Locate the cell with the specified text and output its (x, y) center coordinate. 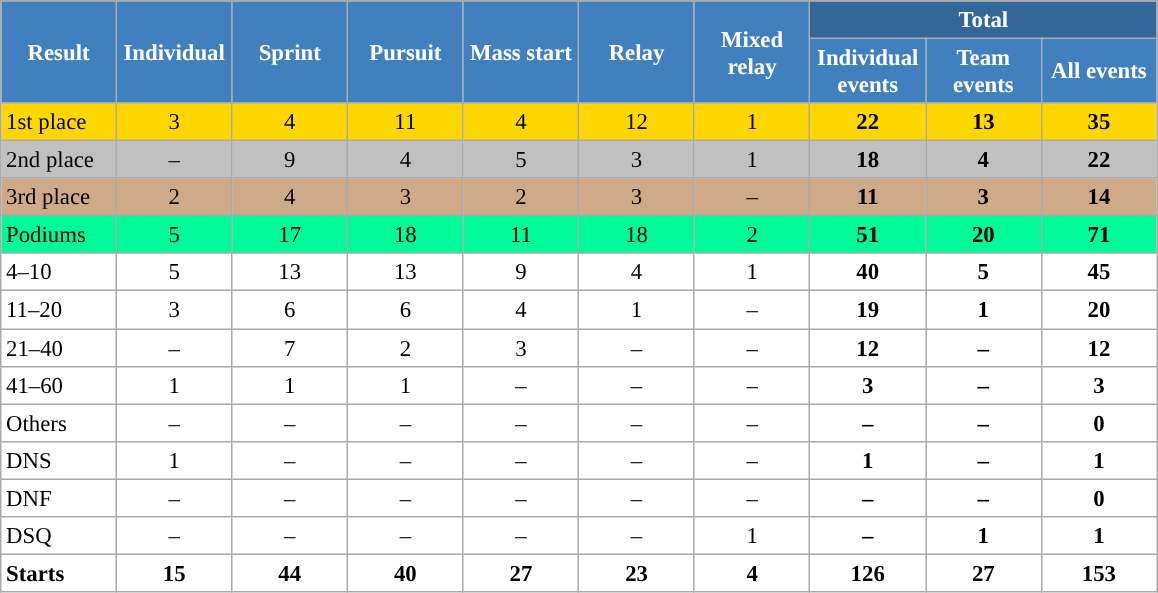
35 (1099, 122)
Mass start (521, 52)
Individual (174, 52)
Relay (637, 52)
17 (290, 235)
44 (290, 573)
45 (1099, 273)
All events (1099, 72)
DNF (59, 498)
Result (59, 52)
4–10 (59, 273)
Starts (59, 573)
51 (868, 235)
126 (868, 573)
11–20 (59, 310)
23 (637, 573)
15 (174, 573)
21–40 (59, 348)
Mixedrelay (752, 52)
14 (1099, 197)
Sprint (290, 52)
Podiums (59, 235)
41–60 (59, 385)
1st place (59, 122)
Total (984, 20)
19 (868, 310)
DSQ (59, 536)
DNS (59, 460)
71 (1099, 235)
2nd place (59, 160)
Team events (984, 72)
3rd place (59, 197)
7 (290, 348)
Others (59, 423)
153 (1099, 573)
Individual events (868, 72)
Pursuit (406, 52)
